Scan for the cell matching the given text and deliver its (x, y) coordinate at center. 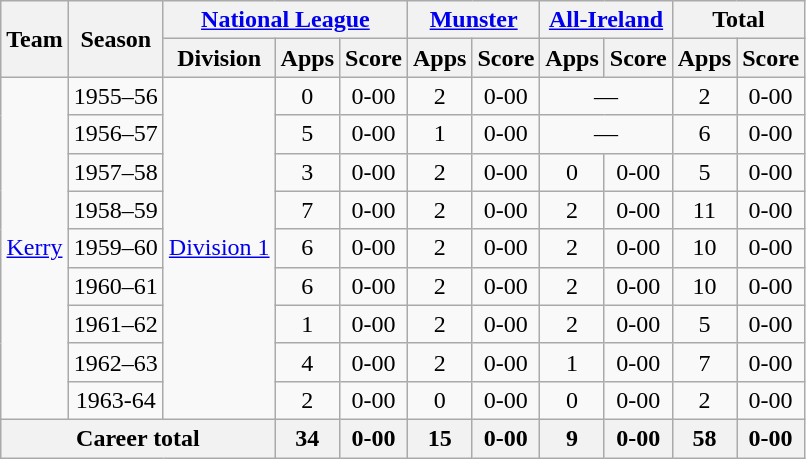
9 (572, 438)
Munster (473, 20)
Career total (138, 438)
Division (219, 58)
National League (285, 20)
1956–57 (116, 134)
Team (35, 39)
Division 1 (219, 248)
1963-64 (116, 400)
Total (738, 20)
15 (439, 438)
Kerry (35, 248)
All-Ireland (606, 20)
3 (307, 172)
58 (704, 438)
11 (704, 210)
1958–59 (116, 210)
1959–60 (116, 248)
1957–58 (116, 172)
1955–56 (116, 96)
1960–61 (116, 286)
Season (116, 39)
4 (307, 362)
34 (307, 438)
1962–63 (116, 362)
1961–62 (116, 324)
